Capture the cell that displays the provided text and extract its [x, y] central coordinate. 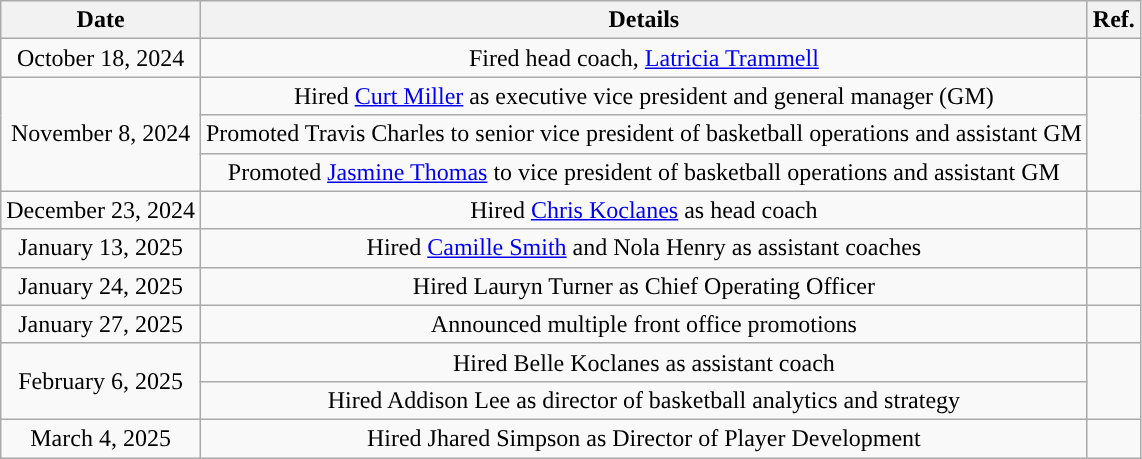
February 6, 2025 [101, 381]
Date [101, 20]
January 13, 2025 [101, 248]
Announced multiple front office promotions [644, 324]
March 4, 2025 [101, 438]
Hired Belle Koclanes as assistant coach [644, 362]
Hired Curt Miller as executive vice president and general manager (GM) [644, 96]
Hired Chris Koclanes as head coach [644, 210]
Details [644, 20]
December 23, 2024 [101, 210]
November 8, 2024 [101, 134]
October 18, 2024 [101, 58]
Hired Addison Lee as director of basketball analytics and strategy [644, 400]
Ref. [1114, 20]
Hired Camille Smith and Nola Henry as assistant coaches [644, 248]
Promoted Travis Charles to senior vice president of basketball operations and assistant GM [644, 134]
Hired Jhared Simpson as Director of Player Development [644, 438]
Hired Lauryn Turner as Chief Operating Officer [644, 286]
January 27, 2025 [101, 324]
January 24, 2025 [101, 286]
Promoted Jasmine Thomas to vice president of basketball operations and assistant GM [644, 172]
Fired head coach, Latricia Trammell [644, 58]
